Provide the (X, Y) coordinate of the cell's center where the given text is located.  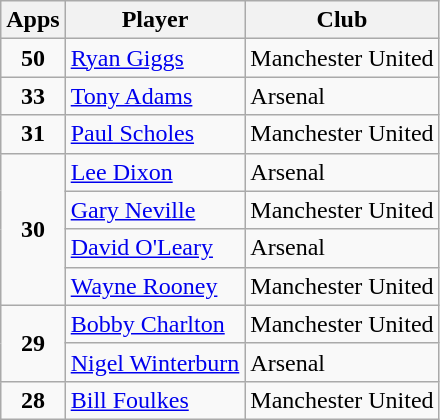
Lee Dixon (155, 172)
33 (33, 96)
Tony Adams (155, 96)
Wayne Rooney (155, 286)
Bobby Charlton (155, 324)
David O'Leary (155, 248)
Club (342, 20)
31 (33, 134)
Player (155, 20)
Nigel Winterburn (155, 362)
Ryan Giggs (155, 58)
50 (33, 58)
28 (33, 400)
Gary Neville (155, 210)
Bill Foulkes (155, 400)
30 (33, 229)
Paul Scholes (155, 134)
Apps (33, 20)
29 (33, 343)
